For the text-containing cell, return its midpoint in (X, Y) coordinate format. 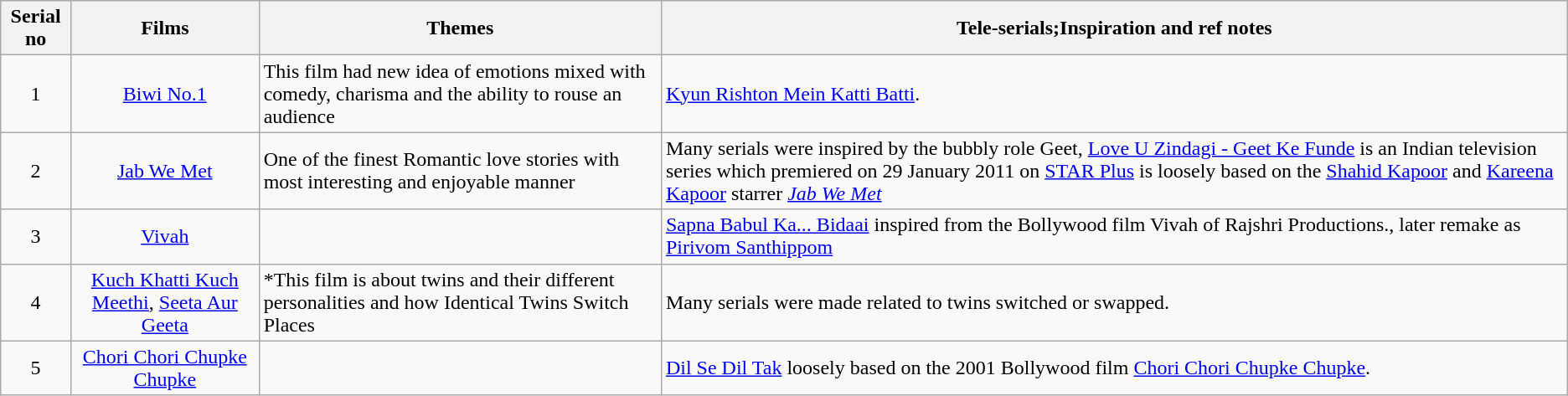
Kuch Khatti Kuch Meethi, Seeta Aur Geeta (164, 302)
Themes (460, 28)
2 (36, 171)
Sapna Babul Ka... Bidaai inspired from the Bollywood film Vivah of Rajshri Productions., later remake as Pirivom Santhippom (1114, 236)
3 (36, 236)
Many serials were made related to twins switched or swapped. (1114, 302)
Vivah (164, 236)
*This film is about twins and their different personalities and how Identical Twins Switch Places (460, 302)
Serial no (36, 28)
Jab We Met (164, 171)
Films (164, 28)
1 (36, 94)
Tele-serials;Inspiration and ref notes (1114, 28)
Biwi No.1 (164, 94)
4 (36, 302)
5 (36, 368)
One of the finest Romantic love stories with most interesting and enjoyable manner (460, 171)
Chori Chori Chupke Chupke (164, 368)
Dil Se Dil Tak loosely based on the 2001 Bollywood film Chori Chori Chupke Chupke. (1114, 368)
Kyun Rishton Mein Katti Batti. (1114, 94)
This film had new idea of emotions mixed with comedy, charisma and the ability to rouse an audience (460, 94)
